Determine the [X, Y] coordinate at the center of the cell enclosing the given text.  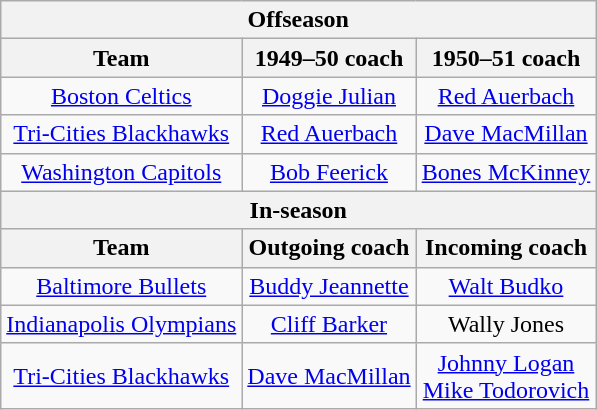
Washington Capitols [122, 172]
Walt Budko [506, 286]
Incoming coach [506, 248]
Offseason [298, 20]
Indianapolis Olympians [122, 324]
Cliff Barker [329, 324]
1950–51 coach [506, 58]
1949–50 coach [329, 58]
Doggie Julian [329, 96]
In-season [298, 210]
Baltimore Bullets [122, 286]
Bob Feerick [329, 172]
Johnny LoganMike Todorovich [506, 376]
Boston Celtics [122, 96]
Buddy Jeannette [329, 286]
Outgoing coach [329, 248]
Wally Jones [506, 324]
Bones McKinney [506, 172]
